Capture the cell that displays the provided text and extract its [x, y] central coordinate. 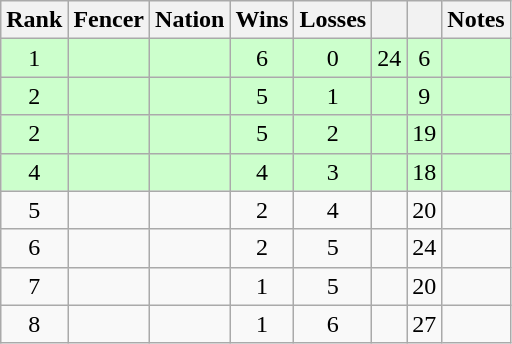
Rank [34, 20]
19 [424, 134]
Losses [333, 20]
0 [333, 58]
3 [333, 172]
Notes [476, 20]
7 [34, 286]
8 [34, 324]
9 [424, 96]
Fencer [109, 20]
Nation [190, 20]
18 [424, 172]
27 [424, 324]
Wins [262, 20]
